Detect which cell encompasses the target text, then output its [X, Y] center coordinate. 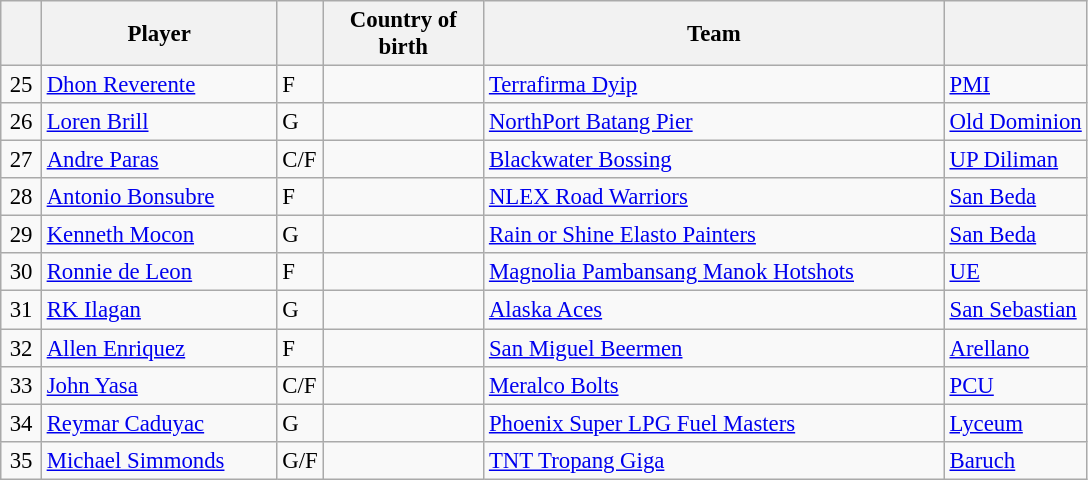
Reymar Caduyac [159, 423]
Country of birth [404, 34]
28 [22, 197]
Michael Simmonds [159, 460]
33 [22, 385]
Andre Paras [159, 160]
Kenneth Mocon [159, 235]
Arellano [1016, 348]
35 [22, 460]
27 [22, 160]
Ronnie de Leon [159, 273]
Baruch [1016, 460]
Dhon Reverente [159, 85]
Player [159, 34]
Old Dominion [1016, 122]
Team [714, 34]
NorthPort Batang Pier [714, 122]
NLEX Road Warriors [714, 197]
25 [22, 85]
RK Ilagan [159, 310]
John Yasa [159, 385]
G/F [300, 460]
TNT Tropang Giga [714, 460]
Antonio Bonsubre [159, 197]
32 [22, 348]
UE [1016, 273]
Rain or Shine Elasto Painters [714, 235]
Terrafirma Dyip [714, 85]
Blackwater Bossing [714, 160]
31 [22, 310]
Allen Enriquez [159, 348]
Alaska Aces [714, 310]
29 [22, 235]
PCU [1016, 385]
26 [22, 122]
San Miguel Beermen [714, 348]
Meralco Bolts [714, 385]
PMI [1016, 85]
Phoenix Super LPG Fuel Masters [714, 423]
UP Diliman [1016, 160]
34 [22, 423]
Magnolia Pambansang Manok Hotshots [714, 273]
Loren Brill [159, 122]
30 [22, 273]
Lyceum [1016, 423]
San Sebastian [1016, 310]
